Provide the (x, y) coordinate of the cell's center where the given text is located.  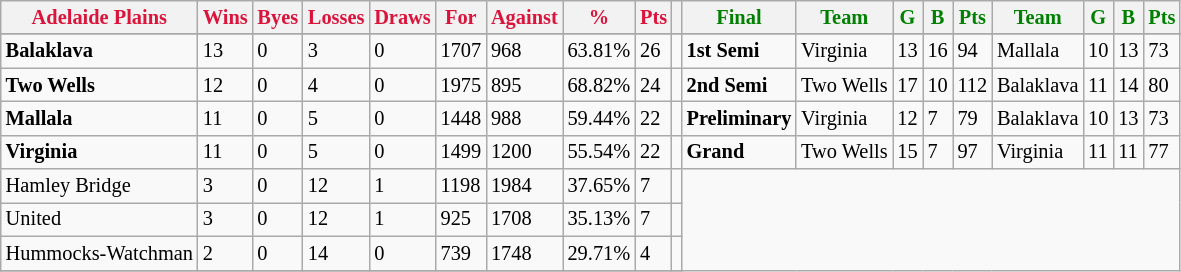
% (600, 17)
United (100, 219)
895 (524, 85)
37.65% (600, 186)
112 (972, 85)
26 (654, 51)
1748 (524, 253)
1198 (461, 186)
35.13% (600, 219)
79 (972, 118)
Hummocks-Watchman (100, 253)
80 (1162, 85)
988 (524, 118)
16 (938, 51)
For (461, 17)
94 (972, 51)
1707 (461, 51)
Byes (278, 17)
Against (524, 17)
55.54% (600, 152)
17 (907, 85)
Hamley Bridge (100, 186)
Final (740, 17)
Preliminary (740, 118)
1st Semi (740, 51)
739 (461, 253)
1708 (524, 219)
1499 (461, 152)
59.44% (600, 118)
15 (907, 152)
1984 (524, 186)
968 (524, 51)
24 (654, 85)
63.81% (600, 51)
97 (972, 152)
925 (461, 219)
Losses (336, 17)
1200 (524, 152)
2nd Semi (740, 85)
Grand (740, 152)
77 (1162, 152)
1448 (461, 118)
2 (226, 253)
Adelaide Plains (100, 17)
Draws (402, 17)
1975 (461, 85)
29.71% (600, 253)
Wins (226, 17)
68.82% (600, 85)
